For the text-containing cell, return its midpoint in (X, Y) coordinate format. 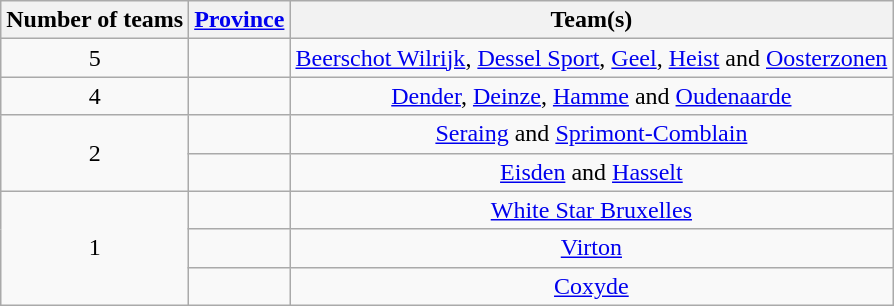
2 (95, 153)
Virton (592, 248)
Dender, Deinze, Hamme and Oudenaarde (592, 96)
Number of teams (95, 20)
Seraing and Sprimont-Comblain (592, 134)
Team(s) (592, 20)
Province (240, 20)
White Star Bruxelles (592, 210)
4 (95, 96)
5 (95, 58)
1 (95, 248)
Beerschot Wilrijk, Dessel Sport, Geel, Heist and Oosterzonen (592, 58)
Coxyde (592, 286)
Eisden and Hasselt (592, 172)
